Provide the [x, y] coordinate of the cell's center where the given text is located.  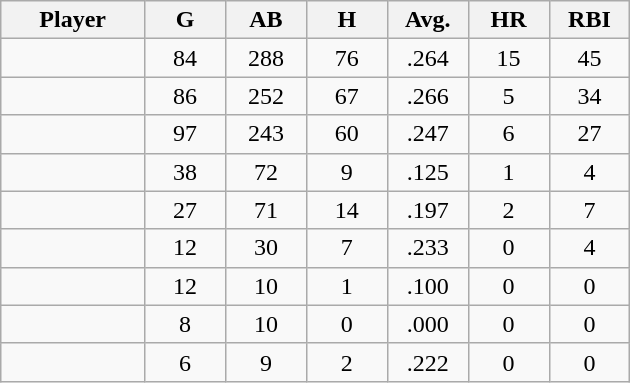
.125 [428, 172]
.264 [428, 58]
97 [186, 134]
5 [508, 96]
8 [186, 324]
Avg. [428, 20]
76 [346, 58]
RBI [590, 20]
243 [266, 134]
AB [266, 20]
60 [346, 134]
252 [266, 96]
.247 [428, 134]
.000 [428, 324]
34 [590, 96]
.197 [428, 210]
45 [590, 58]
72 [266, 172]
14 [346, 210]
.100 [428, 286]
.222 [428, 362]
71 [266, 210]
G [186, 20]
H [346, 20]
86 [186, 96]
.233 [428, 248]
Player [73, 20]
.266 [428, 96]
38 [186, 172]
30 [266, 248]
288 [266, 58]
15 [508, 58]
HR [508, 20]
67 [346, 96]
84 [186, 58]
